Return (X, Y) of the center of cell containing provided text 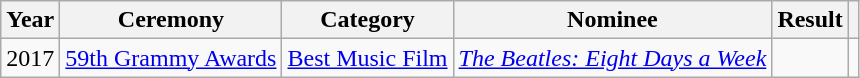
59th Grammy Awards (171, 58)
Result (810, 20)
Ceremony (171, 20)
Category (368, 20)
Year (30, 20)
Best Music Film (368, 58)
2017 (30, 58)
Nominee (612, 20)
The Beatles: Eight Days a Week (612, 58)
